Capture the cell that displays the provided text and extract its [X, Y] central coordinate. 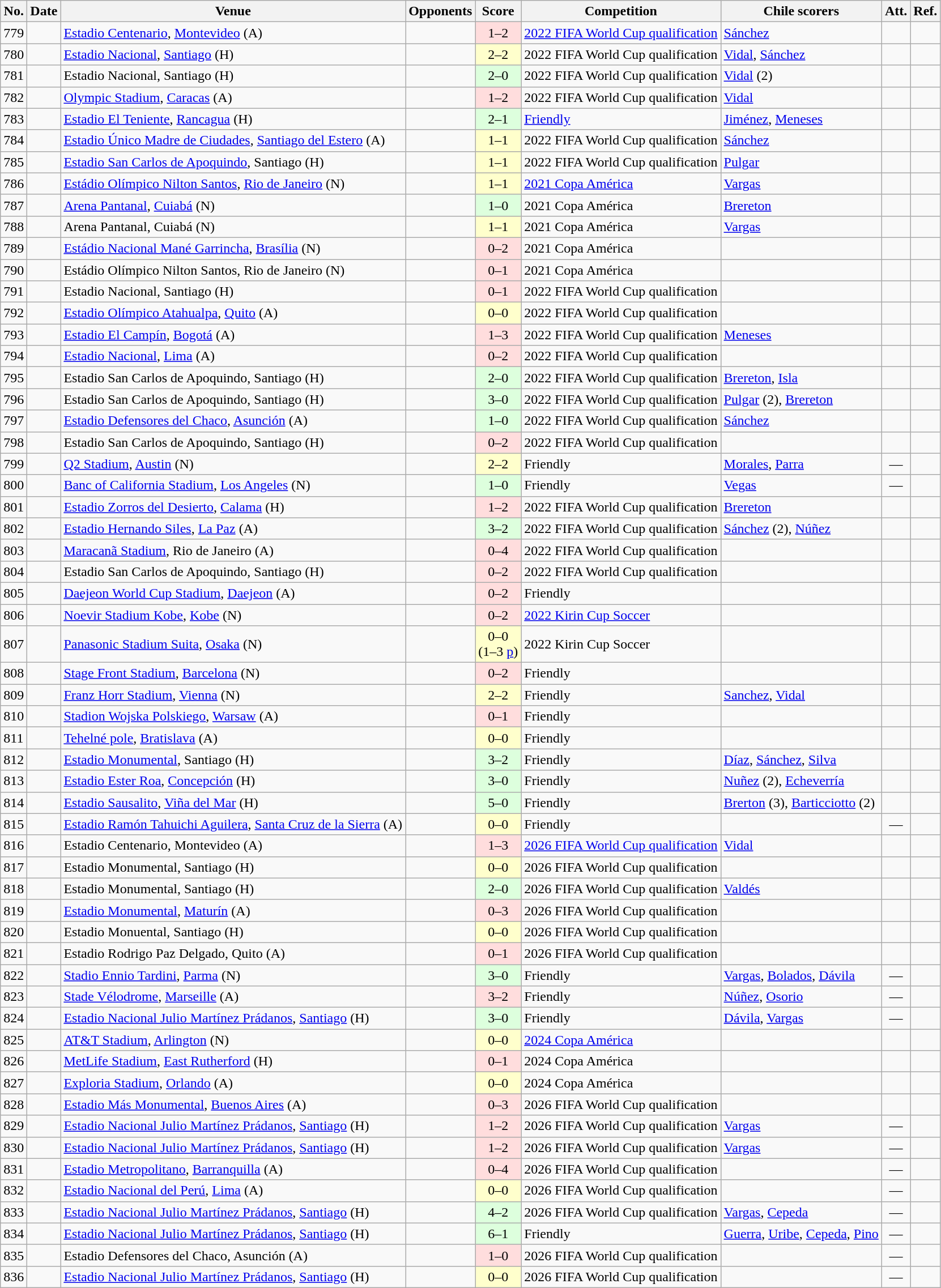
813 [14, 781]
Chile scorers [801, 11]
814 [14, 803]
Estádio Nacional Mané Garrincha, Brasília (N) [233, 248]
819 [14, 910]
Sánchez (2), Núñez [801, 528]
MetLife Stadium, East Rutherford (H) [233, 1061]
Brereton, Isla [801, 378]
Estadio Hernando Siles, La Paz (A) [233, 528]
780 [14, 54]
816 [14, 846]
827 [14, 1083]
Meneses [801, 335]
Estadio Rodrigo Paz Delgado, Quito (A) [233, 953]
835 [14, 1255]
Pulgar [801, 162]
Valdés [801, 889]
812 [14, 760]
Estadio Sausalito, Viña del Mar (H) [233, 803]
Estadio Nacional del Perú, Lima (A) [233, 1191]
Jiménez, Meneses [801, 119]
779 [14, 33]
788 [14, 227]
795 [14, 378]
817 [14, 867]
4–2 [499, 1212]
Díaz, Sánchez, Silva [801, 760]
0–0(1–3 p) [499, 645]
791 [14, 292]
Estadio Nacional, Lima (A) [233, 356]
806 [14, 615]
Olympic Stadium, Caracas (A) [233, 97]
824 [14, 1018]
5–0 [499, 803]
No. [14, 11]
Franz Horr Stadium, Vienna (N) [233, 695]
Vegas [801, 485]
6–1 [499, 1234]
796 [14, 399]
799 [14, 464]
831 [14, 1169]
Competition [621, 11]
Venue [233, 11]
786 [14, 184]
804 [14, 572]
2–1 [499, 119]
811 [14, 738]
Núñez, Osorio [801, 997]
Exploria Stadium, Orlando (A) [233, 1083]
830 [14, 1148]
823 [14, 997]
Estadio Único Madre de Ciudades, Santiago del Estero (A) [233, 140]
Nuñez (2), Echeverría [801, 781]
Vidal (2) [801, 76]
783 [14, 119]
Noevir Stadium Kobe, Kobe (N) [233, 615]
805 [14, 593]
Estadio El Teniente, Rancagua (H) [233, 119]
Vidal, Sánchez [801, 54]
Tehelné pole, Bratislava (A) [233, 738]
782 [14, 97]
829 [14, 1126]
Q2 Stadium, Austin (N) [233, 464]
Brerton (3), Barticciotto (2) [801, 803]
825 [14, 1040]
Estadio Ester Roa, Concepción (H) [233, 781]
821 [14, 953]
792 [14, 313]
784 [14, 140]
Banc of California Stadium, Los Angeles (N) [233, 485]
Sanchez, Vidal [801, 695]
Ref. [926, 11]
Estadio Ramón Tahuichi Aguilera, Santa Cruz de la Sierra (A) [233, 824]
787 [14, 205]
Guerra, Uribe, Cepeda, Pino [801, 1234]
800 [14, 485]
797 [14, 421]
Stade Vélodrome, Marseille (A) [233, 997]
793 [14, 335]
Maracanã Stadium, Rio de Janeiro (A) [233, 550]
810 [14, 716]
Att. [896, 11]
801 [14, 507]
815 [14, 824]
833 [14, 1212]
Stadio Ennio Tardini, Parma (N) [233, 975]
832 [14, 1191]
Estadio Más Monumental, Buenos Aires (A) [233, 1104]
836 [14, 1277]
Date [44, 11]
798 [14, 442]
802 [14, 528]
809 [14, 695]
Score [499, 11]
Daejeon World Cup Stadium, Daejeon (A) [233, 593]
781 [14, 76]
Estadio Monumental, Maturín (A) [233, 910]
Morales, Parra [801, 464]
Estadio Zorros del Desierto, Calama (H) [233, 507]
822 [14, 975]
789 [14, 248]
785 [14, 162]
Vargas, Cepeda [801, 1212]
Estadio Monuental, Santiago (H) [233, 932]
808 [14, 673]
Estadio Olímpico Atahualpa, Quito (A) [233, 313]
790 [14, 270]
Pulgar (2), Brereton [801, 399]
834 [14, 1234]
Stadion Wojska Polskiego, Warsaw (A) [233, 716]
807 [14, 645]
803 [14, 550]
Opponents [441, 11]
Estadio El Campín, Bogotá (A) [233, 335]
828 [14, 1104]
820 [14, 932]
818 [14, 889]
Estadio Metropolitano, Barranquilla (A) [233, 1169]
794 [14, 356]
AT&T Stadium, Arlington (N) [233, 1040]
Stage Front Stadium, Barcelona (N) [233, 673]
826 [14, 1061]
Vargas, Bolados, Dávila [801, 975]
Panasonic Stadium Suita, Osaka (N) [233, 645]
Dávila, Vargas [801, 1018]
